Identify which cell holds the provided text, then report its [X, Y] central coordinate. 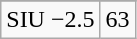
SIU −2.5 [50, 20]
63 [118, 20]
